Output the [x, y] coordinate of the center of the cell containing the given text.  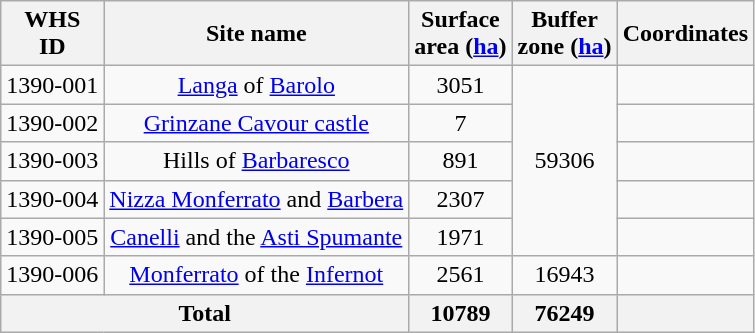
10789 [460, 313]
16943 [564, 275]
Grinzane Cavour castle [256, 123]
59306 [564, 161]
Monferrato of the Infernot [256, 275]
Canelli and the Asti Spumante [256, 237]
Nizza Monferrato and Barbera [256, 199]
WHSID [52, 34]
1390-001 [52, 85]
2561 [460, 275]
1390-002 [52, 123]
Site name [256, 34]
891 [460, 161]
Total [205, 313]
76249 [564, 313]
Hills of Barbaresco [256, 161]
1390-003 [52, 161]
2307 [460, 199]
1390-005 [52, 237]
Bufferzone (ha) [564, 34]
1971 [460, 237]
3051 [460, 85]
1390-006 [52, 275]
Surfacearea (ha) [460, 34]
Coordinates [685, 34]
Langa of Barolo [256, 85]
1390-004 [52, 199]
7 [460, 123]
